Search for the cell housing the specified text and yield its [X, Y] center coordinate. 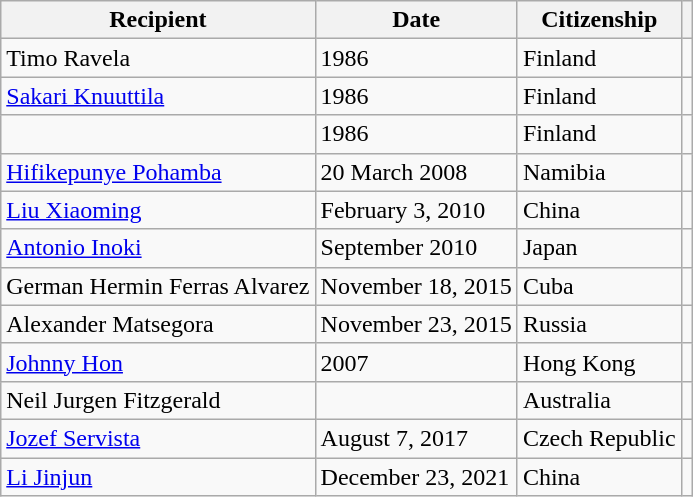
Citizenship [599, 20]
Liu Xiaoming [158, 210]
December 23, 2021 [416, 477]
Czech Republic [599, 438]
Antonio Inoki [158, 248]
Alexander Matsegora [158, 324]
Cuba [599, 286]
September 2010 [416, 248]
Li Jinjun [158, 477]
Johnny Hon [158, 362]
Date [416, 20]
February 3, 2010 [416, 210]
Neil Jurgen Fitzgerald [158, 400]
2007 [416, 362]
Hifikepunye Pohamba [158, 172]
November 18, 2015 [416, 286]
German Hermin Ferras Alvarez [158, 286]
Japan [599, 248]
Australia [599, 400]
Recipient [158, 20]
Namibia [599, 172]
Sakari Knuuttila [158, 96]
Timo Ravela [158, 58]
Jozef Servista [158, 438]
August 7, 2017 [416, 438]
20 March 2008 [416, 172]
November 23, 2015 [416, 324]
Hong Kong [599, 362]
Russia [599, 324]
